Search for the cell housing the specified text and yield its [x, y] center coordinate. 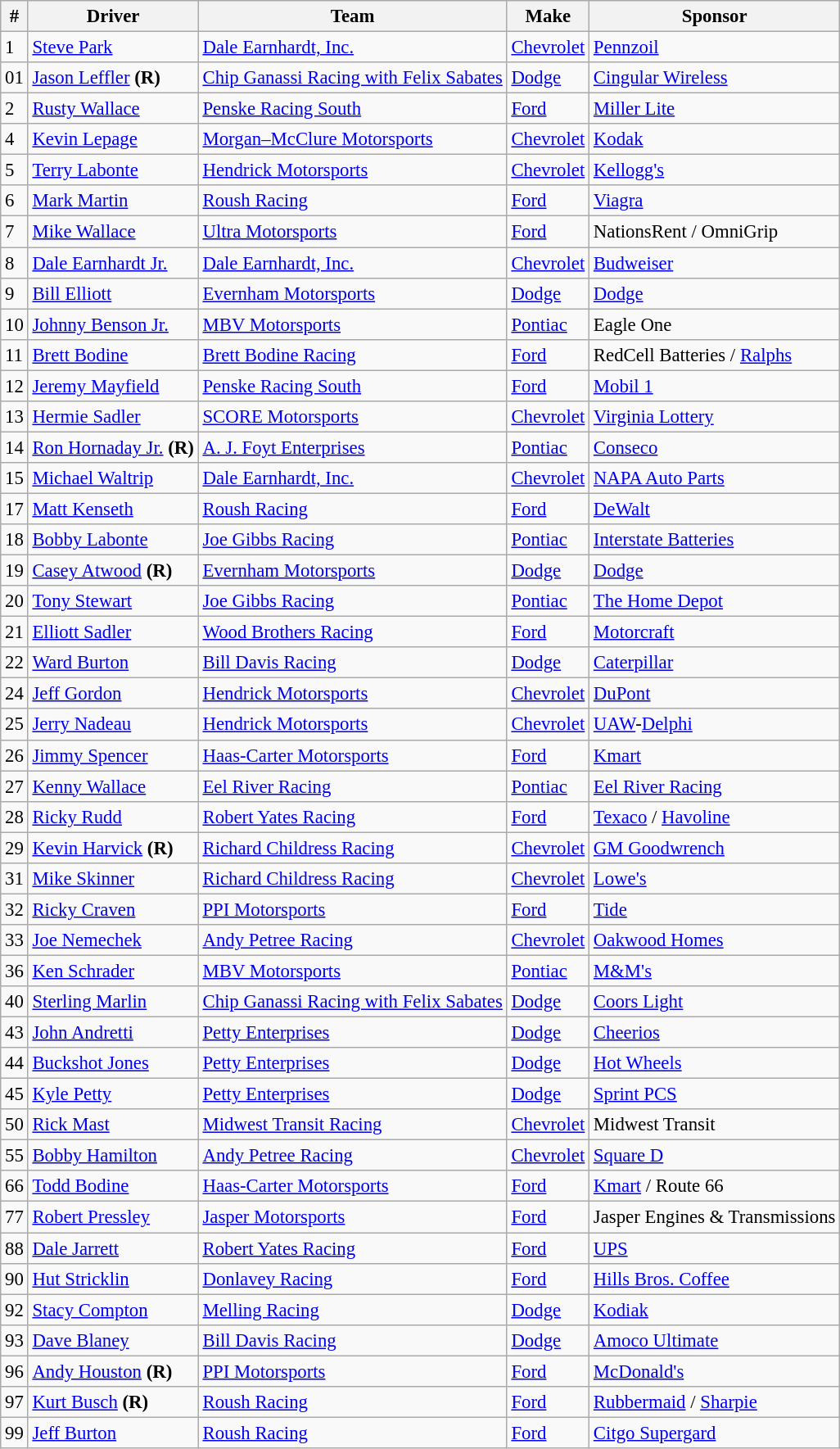
Team [352, 16]
8 [15, 263]
77 [15, 1217]
SCORE Motorsports [352, 417]
Midwest Transit Racing [352, 1125]
Pennzoil [715, 48]
26 [15, 755]
Interstate Batteries [715, 540]
99 [15, 1433]
GM Goodwrench [715, 848]
Wood Brothers Racing [352, 632]
66 [15, 1187]
Bill Elliott [113, 293]
Casey Atwood (R) [113, 571]
Sprint PCS [715, 1094]
Morgan–McClure Motorsports [352, 139]
Kmart [715, 755]
7 [15, 232]
Rusty Wallace [113, 109]
22 [15, 663]
Jasper Engines & Transmissions [715, 1217]
Kenny Wallace [113, 786]
28 [15, 817]
Jason Leffler (R) [113, 78]
29 [15, 848]
Ron Hornaday Jr. (R) [113, 447]
Texaco / Havoline [715, 817]
Kmart / Route 66 [715, 1187]
The Home Depot [715, 601]
19 [15, 571]
Coors Light [715, 1002]
31 [15, 879]
36 [15, 971]
Kyle Petty [113, 1094]
Sterling Marlin [113, 1002]
Dave Blaney [113, 1340]
Kodak [715, 139]
DuPont [715, 694]
Midwest Transit [715, 1125]
Cingular Wireless [715, 78]
NationsRent / OmniGrip [715, 232]
Todd Bodine [113, 1187]
5 [15, 170]
Steve Park [113, 48]
Bobby Labonte [113, 540]
Ken Schrader [113, 971]
Kevin Harvick (R) [113, 848]
96 [15, 1371]
4 [15, 139]
Ultra Motorsports [352, 232]
Robert Pressley [113, 1217]
Jeff Burton [113, 1433]
45 [15, 1094]
Ward Burton [113, 663]
97 [15, 1402]
88 [15, 1248]
Andy Houston (R) [113, 1371]
93 [15, 1340]
90 [15, 1279]
18 [15, 540]
Caterpillar [715, 663]
Kurt Busch (R) [113, 1402]
21 [15, 632]
Brett Bodine Racing [352, 355]
Ricky Craven [113, 909]
Mike Skinner [113, 879]
11 [15, 355]
Bobby Hamilton [113, 1156]
Budweiser [715, 263]
44 [15, 1063]
Jeff Gordon [113, 694]
Mark Martin [113, 201]
Tide [715, 909]
55 [15, 1156]
Michael Waltrip [113, 478]
UPS [715, 1248]
Joe Nemechek [113, 940]
12 [15, 386]
Motorcraft [715, 632]
Citgo Supergard [715, 1433]
Donlavey Racing [352, 1279]
Cheerios [715, 1033]
Jimmy Spencer [113, 755]
Jasper Motorsports [352, 1217]
33 [15, 940]
Ricky Rudd [113, 817]
Dale Earnhardt Jr. [113, 263]
Matt Kenseth [113, 509]
Viagra [715, 201]
Rubbermaid / Sharpie [715, 1402]
01 [15, 78]
32 [15, 909]
Dale Jarrett [113, 1248]
Mobil 1 [715, 386]
McDonald's [715, 1371]
43 [15, 1033]
Square D [715, 1156]
John Andretti [113, 1033]
Brett Bodine [113, 355]
Buckshot Jones [113, 1063]
15 [15, 478]
Conseco [715, 447]
Jerry Nadeau [113, 725]
Terry Labonte [113, 170]
40 [15, 1002]
17 [15, 509]
1 [15, 48]
6 [15, 201]
Kellogg's [715, 170]
Hills Bros. Coffee [715, 1279]
Kodiak [715, 1310]
Driver [113, 16]
Hut Stricklin [113, 1279]
Virginia Lottery [715, 417]
20 [15, 601]
RedCell Batteries / Ralphs [715, 355]
Elliott Sadler [113, 632]
Oakwood Homes [715, 940]
Jeremy Mayfield [113, 386]
24 [15, 694]
Tony Stewart [113, 601]
Hot Wheels [715, 1063]
Kevin Lepage [113, 139]
9 [15, 293]
50 [15, 1125]
Amoco Ultimate [715, 1340]
13 [15, 417]
Hermie Sadler [113, 417]
# [15, 16]
UAW-Delphi [715, 725]
DeWalt [715, 509]
A. J. Foyt Enterprises [352, 447]
Miller Lite [715, 109]
2 [15, 109]
NAPA Auto Parts [715, 478]
92 [15, 1310]
10 [15, 324]
27 [15, 786]
Sponsor [715, 16]
M&M's [715, 971]
Stacy Compton [113, 1310]
Rick Mast [113, 1125]
Eagle One [715, 324]
25 [15, 725]
Melling Racing [352, 1310]
Johnny Benson Jr. [113, 324]
Lowe's [715, 879]
Mike Wallace [113, 232]
14 [15, 447]
Make [548, 16]
